Capture the cell that displays the provided text and extract its [x, y] central coordinate. 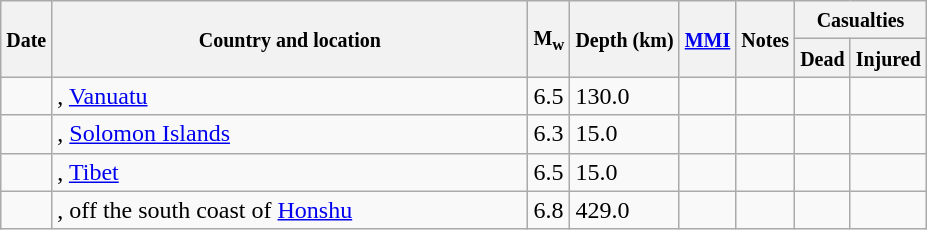
Casualties [861, 20]
, off the south coast of Honshu [290, 210]
429.0 [624, 210]
6.3 [549, 134]
Notes [766, 39]
6.8 [549, 210]
Mw [549, 39]
130.0 [624, 96]
Date [26, 39]
Depth (km) [624, 39]
Dead [823, 58]
MMI [708, 39]
Country and location [290, 39]
Injured [888, 58]
, Tibet [290, 172]
, Vanuatu [290, 96]
, Solomon Islands [290, 134]
